Pinpoint the cell where the given text exists, returning its [x, y] midpoint coordinate. 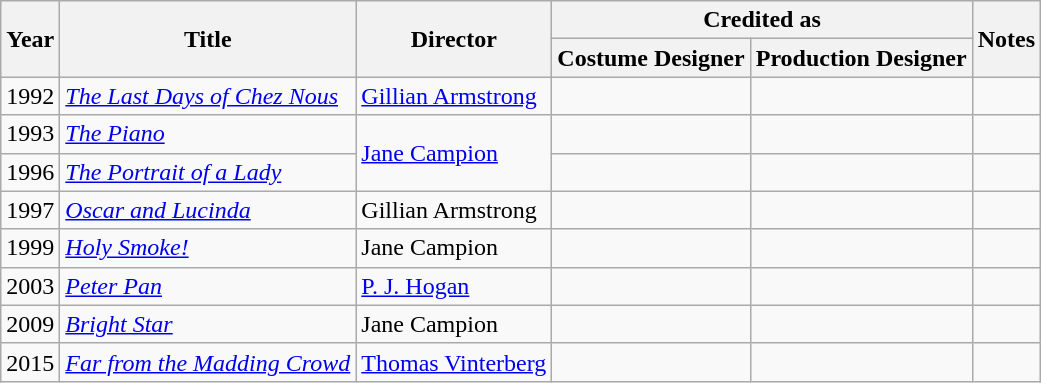
1999 [30, 248]
Production Designer [861, 58]
The Piano [208, 134]
Notes [1006, 39]
Holy Smoke! [208, 248]
1993 [30, 134]
2015 [30, 362]
Costume Designer [651, 58]
The Last Days of Chez Nous [208, 96]
Thomas Vinterberg [454, 362]
Peter Pan [208, 286]
Oscar and Lucinda [208, 210]
2003 [30, 286]
1996 [30, 172]
1992 [30, 96]
1997 [30, 210]
Far from the Madding Crowd [208, 362]
Bright Star [208, 324]
Title [208, 39]
P. J. Hogan [454, 286]
The Portrait of a Lady [208, 172]
2009 [30, 324]
Director [454, 39]
Year [30, 39]
Credited as [762, 20]
